Identify which cell holds the provided text, then report its [X, Y] central coordinate. 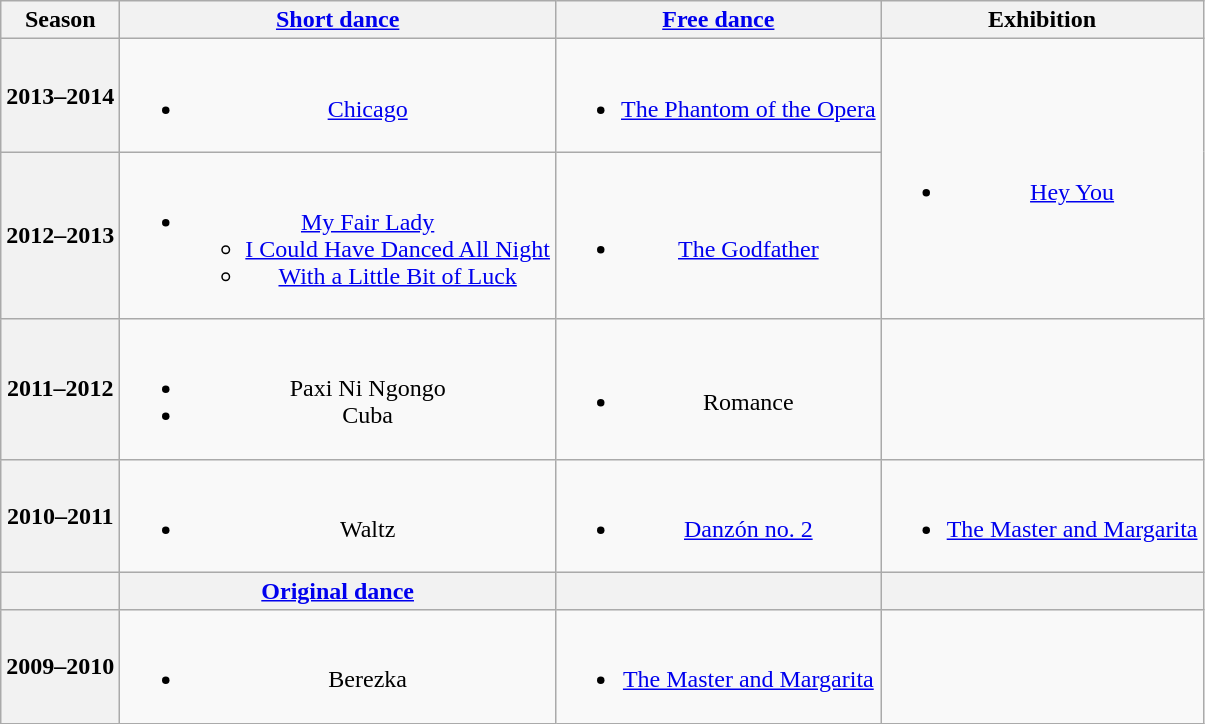
Original dance [338, 591]
Exhibition [1042, 20]
Paxi Ni Ngongo Cuba [338, 389]
Season [60, 20]
My Fair Lady I Could Have Danced All NightWith a Little Bit of Luck [338, 236]
2012–2013 [60, 236]
2010–2011 [60, 516]
Romance [718, 389]
Chicago [338, 96]
Berezka [338, 666]
Hey You [1042, 179]
2009–2010 [60, 666]
Danzón no. 2 [718, 516]
The Godfather [718, 236]
2011–2012 [60, 389]
The Phantom of the Opera [718, 96]
Short dance [338, 20]
Free dance [718, 20]
2013–2014 [60, 96]
Waltz [338, 516]
